Extract the [X, Y] coordinate from the center of the cell holding the provided text.  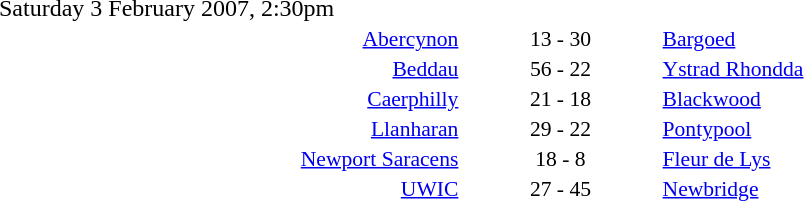
56 - 22 [560, 68]
18 - 8 [560, 158]
29 - 22 [560, 128]
21 - 18 [560, 98]
13 - 30 [560, 38]
